Locate the cell with the specified text and output its [X, Y] center coordinate. 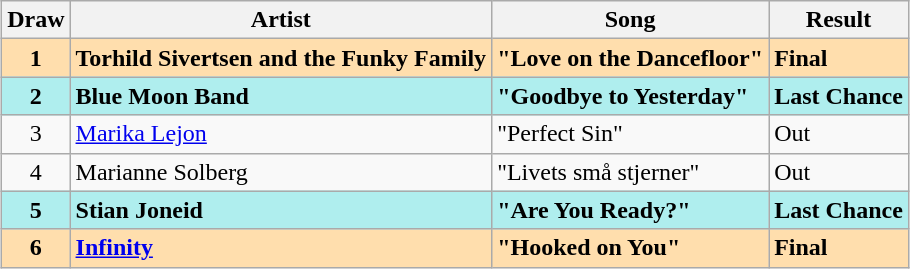
Result [839, 20]
"Goodbye to Yesterday" [630, 96]
"Love on the Dancefloor" [630, 58]
Infinity [281, 248]
Draw [36, 20]
Stian Joneid [281, 210]
Marianne Solberg [281, 172]
Song [630, 20]
1 [36, 58]
"Perfect Sin" [630, 134]
6 [36, 248]
Artist [281, 20]
"Hooked on You" [630, 248]
Marika Lejon [281, 134]
Blue Moon Band [281, 96]
3 [36, 134]
4 [36, 172]
"Livets små stjerner" [630, 172]
2 [36, 96]
"Are You Ready?" [630, 210]
Torhild Sivertsen and the Funky Family [281, 58]
5 [36, 210]
